Identify which cell holds the provided text, then report its (x, y) central coordinate. 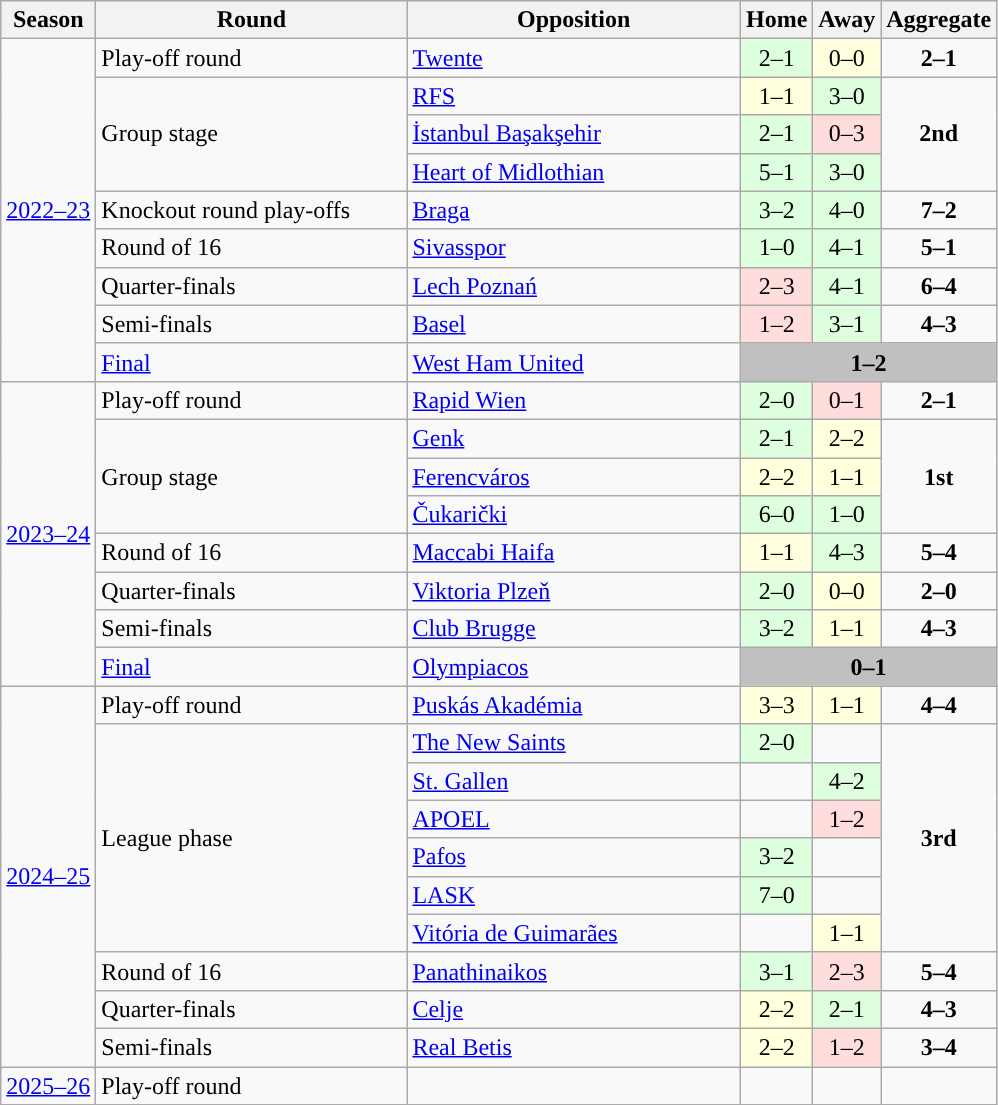
Home (776, 20)
Olympiacos (574, 667)
İstanbul Başakşehir (574, 134)
Braga (574, 210)
4–2 (847, 781)
Round (252, 20)
Viktoria Plzeň (574, 591)
4–0 (847, 210)
Twente (574, 58)
4–4 (939, 705)
Heart of Midlothian (574, 172)
Basel (574, 324)
Vitória de Guimarães (574, 933)
St. Gallen (574, 781)
Aggregate (939, 20)
1st (939, 476)
Lech Poznań (574, 286)
6–0 (776, 515)
2022–23 (48, 210)
Čukarički (574, 515)
Rapid Wien (574, 400)
2nd (939, 134)
LASK (574, 895)
Knockout round play-offs (252, 210)
West Ham United (574, 362)
Panathinaikos (574, 971)
Maccabi Haifa (574, 553)
Season (48, 20)
2024–25 (48, 876)
Opposition (574, 20)
Genk (574, 438)
2023–24 (48, 533)
Away (847, 20)
0–3 (847, 134)
3–4 (939, 1047)
RFS (574, 96)
Real Betis (574, 1047)
7–0 (776, 895)
The New Saints (574, 743)
7–2 (939, 210)
2025–26 (48, 1085)
Celje (574, 1009)
APOEL (574, 819)
Club Brugge (574, 629)
Pafos (574, 857)
3–3 (776, 705)
League phase (252, 838)
Ferencváros (574, 477)
Puskás Akadémia (574, 705)
3rd (939, 838)
6–4 (939, 286)
Sivasspor (574, 248)
